Return the [x, y] coordinate for the center point of the cell that contains the specified text.  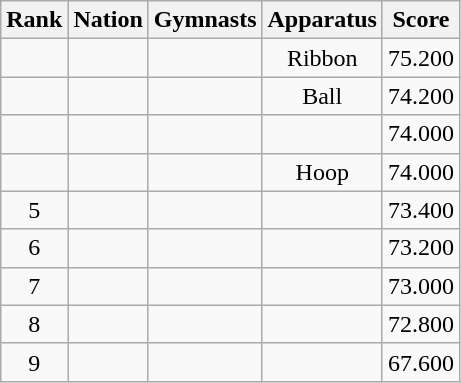
67.600 [420, 362]
Nation [108, 20]
73.000 [420, 286]
72.800 [420, 324]
73.200 [420, 248]
Rank [34, 20]
Ribbon [322, 58]
Apparatus [322, 20]
Hoop [322, 172]
75.200 [420, 58]
5 [34, 210]
Ball [322, 96]
9 [34, 362]
8 [34, 324]
7 [34, 286]
Score [420, 20]
73.400 [420, 210]
6 [34, 248]
Gymnasts [205, 20]
74.200 [420, 96]
